Return the (x, y) coordinate for the center point of the cell that contains the specified text.  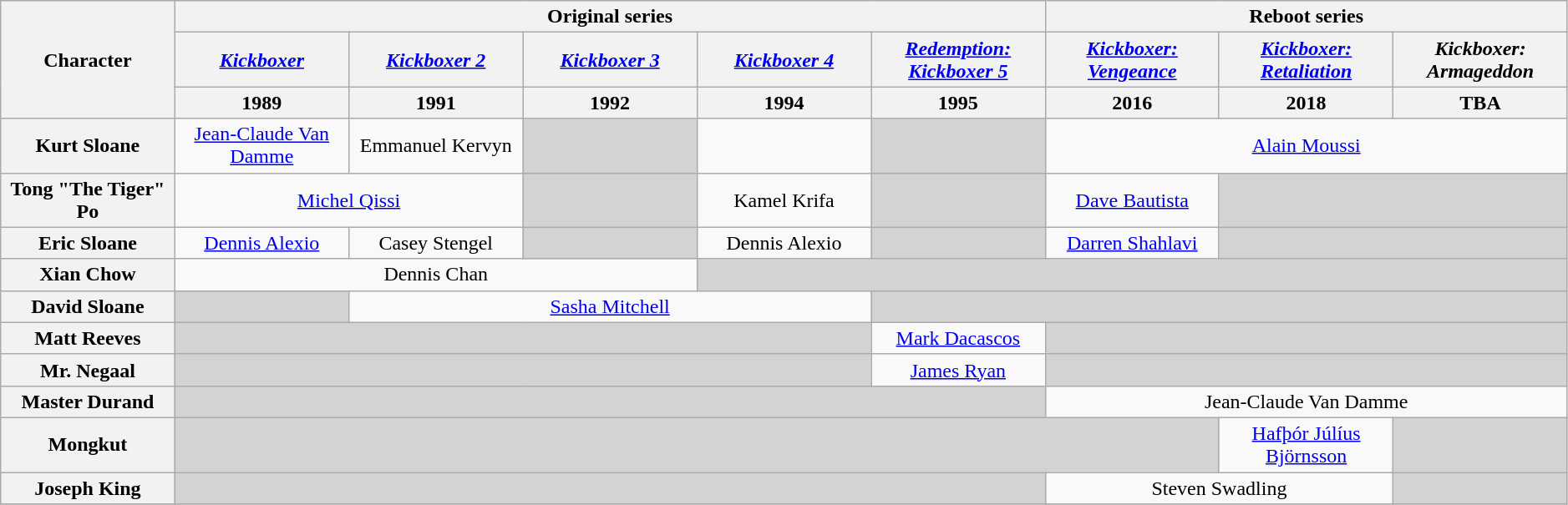
Kickboxer 2 (436, 60)
Redemption: Kickboxer 5 (958, 60)
Xian Chow (88, 275)
Dave Bautista (1132, 200)
Matt Reeves (88, 338)
Character (88, 60)
Dennis Chan (436, 275)
TBA (1480, 103)
Sasha Mitchell (610, 306)
Reboot series (1307, 17)
Mark Dacascos (958, 338)
Kickboxer (261, 60)
1991 (436, 103)
Alain Moussi (1307, 145)
Kickboxer: Retaliation (1306, 60)
Steven Swadling (1220, 488)
Kurt Sloane (88, 145)
Tong "The Tiger" Po (88, 200)
1994 (784, 103)
Hafþór Júlíus Björnsson (1306, 444)
2018 (1306, 103)
Master Durand (88, 401)
Mongkut (88, 444)
Casey Stengel (436, 243)
Kickboxer: Vengeance (1132, 60)
Kickboxer: Armageddon (1480, 60)
1995 (958, 103)
Kickboxer 4 (784, 60)
James Ryan (958, 370)
Kamel Krifa (784, 200)
Kickboxer 3 (610, 60)
Eric Sloane (88, 243)
Michel Qissi (349, 200)
Mr. Negaal (88, 370)
Joseph King (88, 488)
David Sloane (88, 306)
Emmanuel Kervyn (436, 145)
1989 (261, 103)
1992 (610, 103)
Original series (610, 17)
2016 (1132, 103)
Darren Shahlavi (1132, 243)
